Detect which cell encompasses the target text, then output its [x, y] center coordinate. 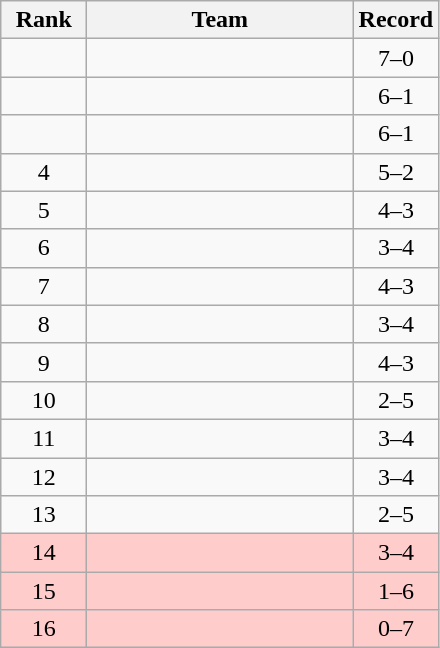
16 [44, 629]
Team [220, 20]
5–2 [396, 172]
13 [44, 515]
10 [44, 400]
7–0 [396, 58]
7 [44, 286]
Record [396, 20]
0–7 [396, 629]
12 [44, 477]
14 [44, 553]
15 [44, 591]
8 [44, 324]
1–6 [396, 591]
6 [44, 248]
9 [44, 362]
4 [44, 172]
5 [44, 210]
Rank [44, 20]
11 [44, 438]
